Provide the [x, y] coordinate of the cell's center where the given text is located.  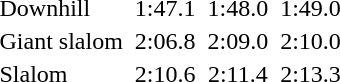
2:09.0 [238, 41]
2:06.8 [165, 41]
